From the cell containing the given text, extract its center point as (x, y) coordinate. 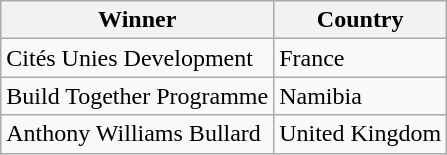
Country (360, 20)
Anthony Williams Bullard (138, 134)
France (360, 58)
United Kingdom (360, 134)
Namibia (360, 96)
Build Together Programme (138, 96)
Winner (138, 20)
Cités Unies Development (138, 58)
